Return (x, y) of the center of cell containing provided text 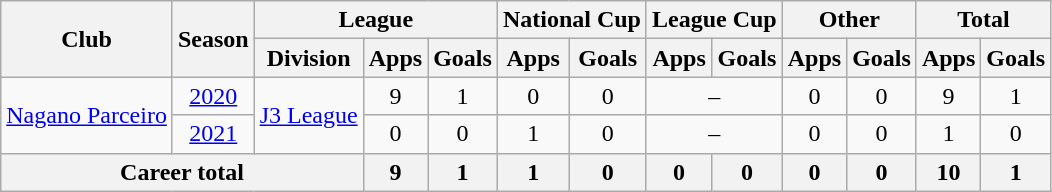
League Cup (714, 20)
Club (87, 39)
Season (213, 39)
Other (849, 20)
League (376, 20)
2020 (213, 96)
10 (948, 172)
2021 (213, 134)
J3 League (308, 115)
Nagano Parceiro (87, 115)
Total (983, 20)
Division (308, 58)
Career total (182, 172)
National Cup (572, 20)
